Output the [X, Y] coordinate of the center of the cell containing the given text.  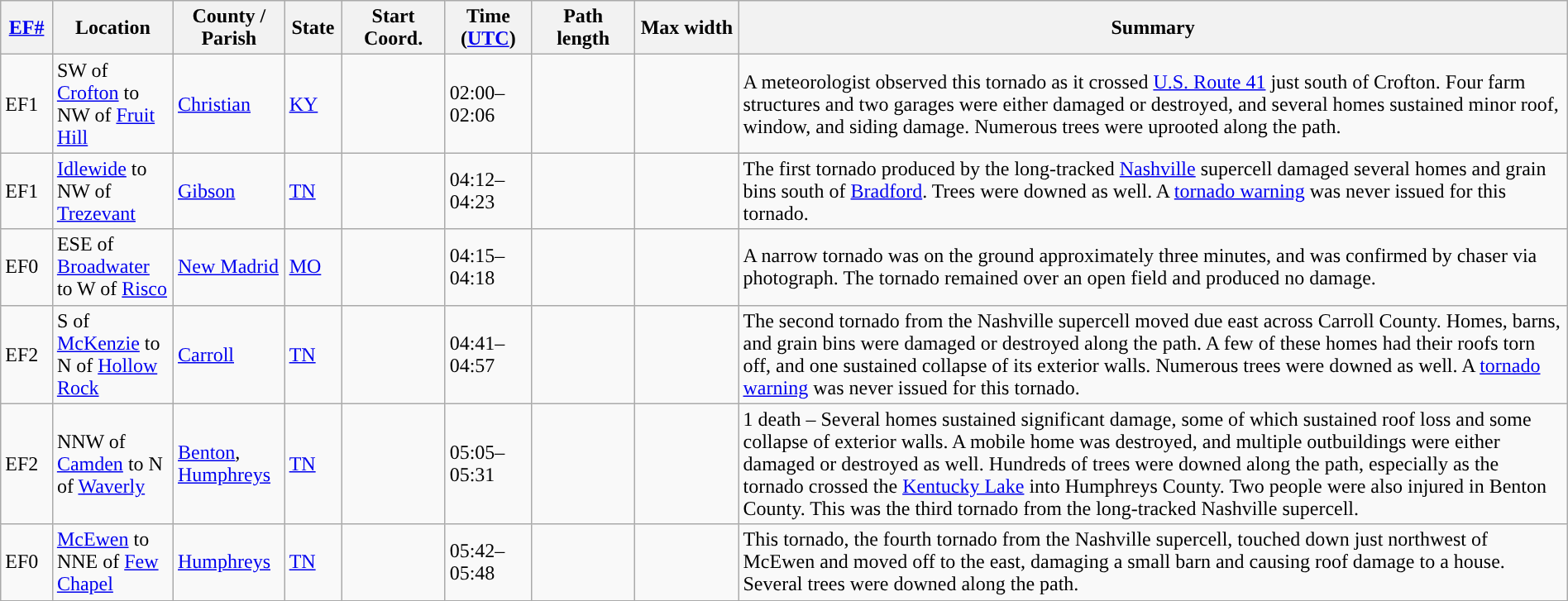
Path length [584, 28]
Summary [1153, 28]
Idlewide to NW of Trezevant [112, 191]
Gibson [228, 191]
04:41–04:57 [488, 354]
Location [112, 28]
Christian [228, 104]
New Madrid [228, 267]
McEwen to NNE of Few Chapel [112, 562]
SW of Crofton to NW of Fruit Hill [112, 104]
S of McKenzie to N of Hollow Rock [112, 354]
County / Parish [228, 28]
04:12–04:23 [488, 191]
Start Coord. [394, 28]
Max width [686, 28]
MO [313, 267]
EF# [26, 28]
Benton, Humphreys [228, 464]
State [313, 28]
ESE of Broadwater to W of Risco [112, 267]
NNW of Camden to N of Waverly [112, 464]
05:42–05:48 [488, 562]
Humphreys [228, 562]
05:05–05:31 [488, 464]
KY [313, 104]
Time (UTC) [488, 28]
Carroll [228, 354]
02:00–02:06 [488, 104]
04:15–04:18 [488, 267]
